Extract the [X, Y] coordinate from the center of the cell holding the provided text.  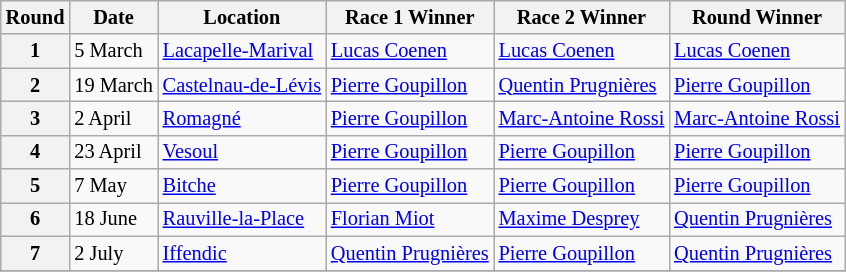
3 [36, 118]
2 [36, 85]
7 [36, 253]
Race 1 Winner [410, 17]
Round Winner [757, 17]
Location [242, 17]
2 April [113, 118]
Vesoul [242, 152]
19 March [113, 85]
Florian Miot [410, 219]
Maxime Desprey [582, 219]
23 April [113, 152]
2 July [113, 253]
Iffendic [242, 253]
7 May [113, 186]
Bitche [242, 186]
Date [113, 17]
Rauville-la-Place [242, 219]
5 [36, 186]
Romagné [242, 118]
5 March [113, 51]
Round [36, 17]
6 [36, 219]
Race 2 Winner [582, 17]
18 June [113, 219]
Lacapelle-Marival [242, 51]
1 [36, 51]
Castelnau-de-Lévis [242, 85]
4 [36, 152]
